Locate the cell with the specified text and output its [X, Y] center coordinate. 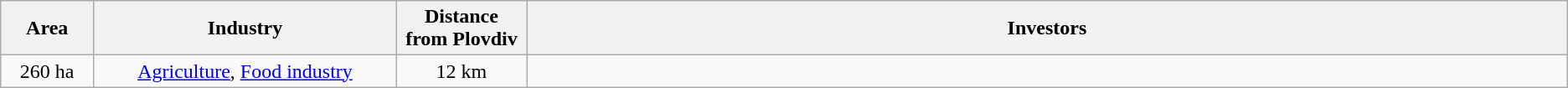
Agriculture, Food industry [245, 71]
12 km [461, 71]
260 ha [47, 71]
Investors [1047, 28]
Area [47, 28]
Distance from Plovdiv [461, 28]
Industry [245, 28]
